Detect which cell encompasses the target text, then output its [X, Y] center coordinate. 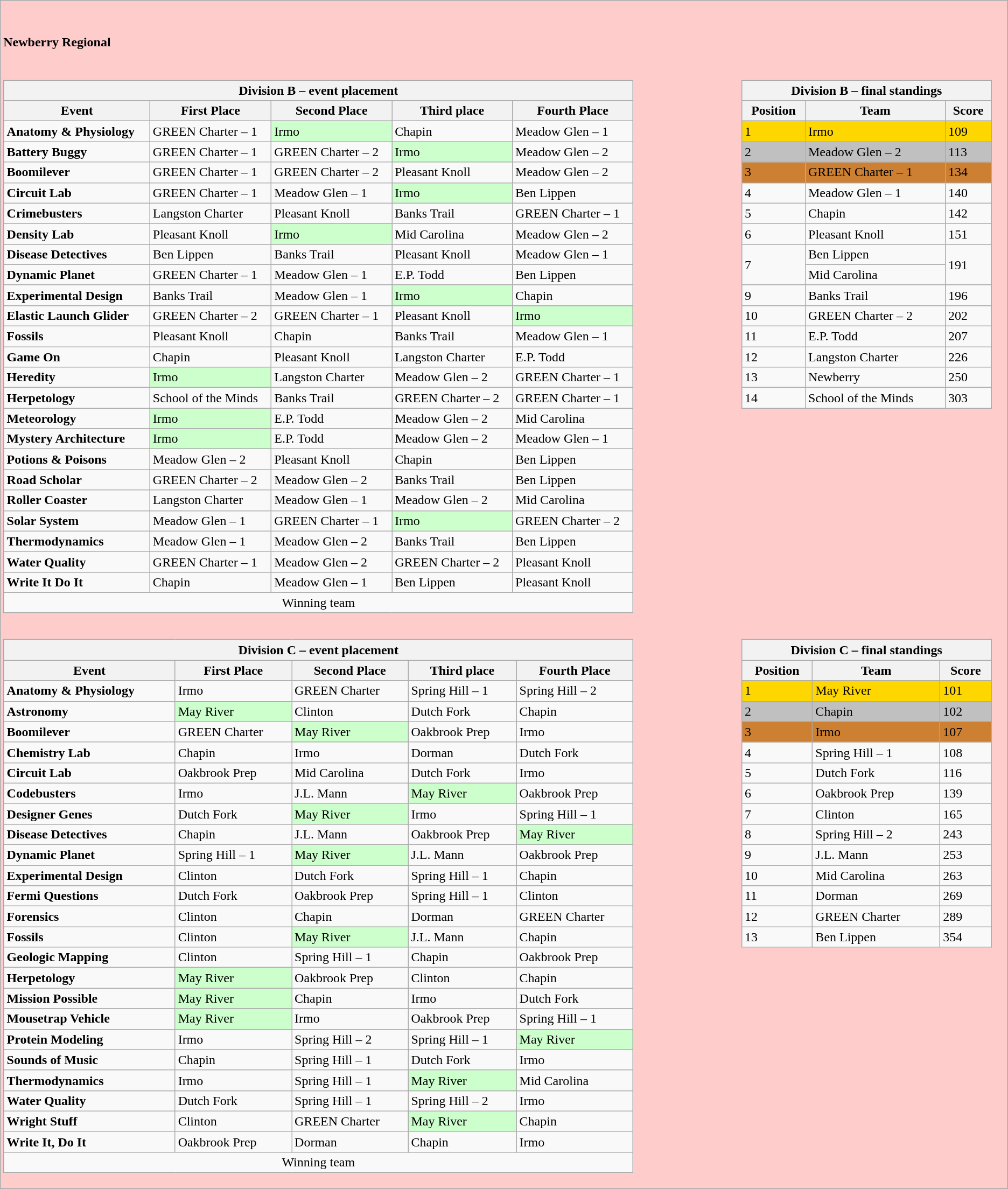
Astronomy [89, 711]
202 [968, 316]
Division B – final standings [866, 90]
Mousetrap Vehicle [89, 1019]
Protein Modeling [89, 1039]
Mystery Architecture [76, 439]
Division C – final standings [866, 650]
207 [968, 337]
Potions & Poisons [76, 459]
243 [966, 835]
151 [968, 234]
196 [968, 295]
Codebusters [89, 793]
Division C – event placement [318, 650]
226 [968, 357]
Division B – event placement [318, 90]
263 [966, 876]
289 [966, 917]
Designer Genes [89, 814]
Game On [76, 357]
Heredity [76, 377]
Write It, Do It [89, 1142]
Chemistry Lab [89, 752]
Newberry [876, 377]
Mission Possible [89, 998]
Density Lab [76, 234]
253 [966, 855]
139 [966, 793]
102 [966, 711]
101 [966, 691]
Meteorology [76, 418]
Road Scholar [76, 480]
Sounds of Music [89, 1060]
Forensics [89, 917]
Wright Stuff [89, 1121]
165 [966, 814]
142 [968, 213]
Crimebusters [76, 213]
Geologic Mapping [89, 957]
Write It Do It [76, 582]
134 [968, 172]
140 [968, 193]
Solar System [76, 521]
Fermi Questions [89, 896]
191 [968, 264]
8 [776, 835]
303 [968, 398]
109 [968, 131]
354 [966, 937]
116 [966, 773]
Roller Coaster [76, 500]
269 [966, 896]
Battery Buggy [76, 152]
108 [966, 752]
Elastic Launch Glider [76, 316]
107 [966, 732]
14 [773, 398]
113 [968, 152]
250 [968, 377]
